Capture the cell that displays the provided text and extract its [X, Y] central coordinate. 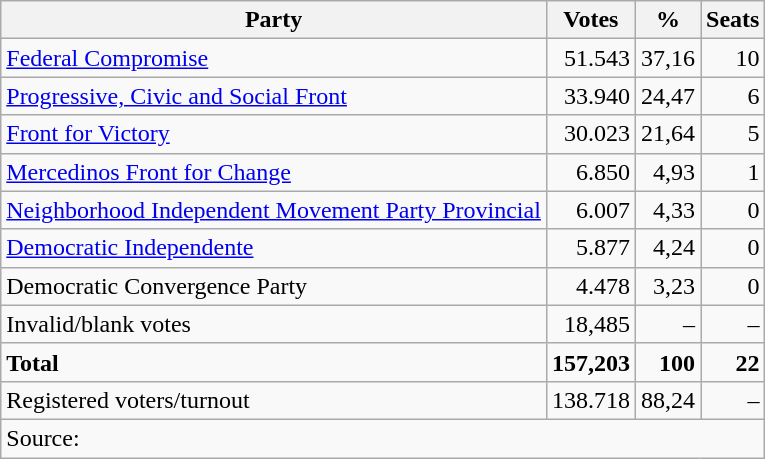
6.850 [590, 172]
4,33 [668, 210]
Invalid/blank votes [274, 324]
37,16 [668, 58]
Federal Compromise [274, 58]
Votes [590, 20]
5.877 [590, 248]
6 [732, 96]
157,203 [590, 362]
Democratic Independente [274, 248]
1 [732, 172]
21,64 [668, 134]
Democratic Convergence Party [274, 286]
Front for Victory [274, 134]
Total [274, 362]
Mercedinos Front for Change [274, 172]
Progressive, Civic and Social Front [274, 96]
Neighborhood Independent Movement Party Provincial [274, 210]
88,24 [668, 400]
Source: [383, 438]
138.718 [590, 400]
100 [668, 362]
6.007 [590, 210]
10 [732, 58]
18,485 [590, 324]
4,93 [668, 172]
33.940 [590, 96]
3,23 [668, 286]
30.023 [590, 134]
% [668, 20]
51.543 [590, 58]
24,47 [668, 96]
4,24 [668, 248]
Seats [732, 20]
22 [732, 362]
4.478 [590, 286]
5 [732, 134]
Party [274, 20]
Registered voters/turnout [274, 400]
